Search for the cell housing the specified text and yield its (X, Y) center coordinate. 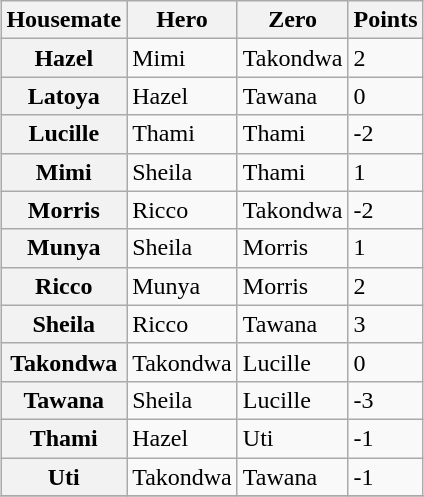
Zero (292, 20)
Latoya (64, 96)
3 (386, 324)
Points (386, 20)
-3 (386, 400)
Housemate (64, 20)
Hero (182, 20)
